From the cell containing the given text, extract its center point as (X, Y) coordinate. 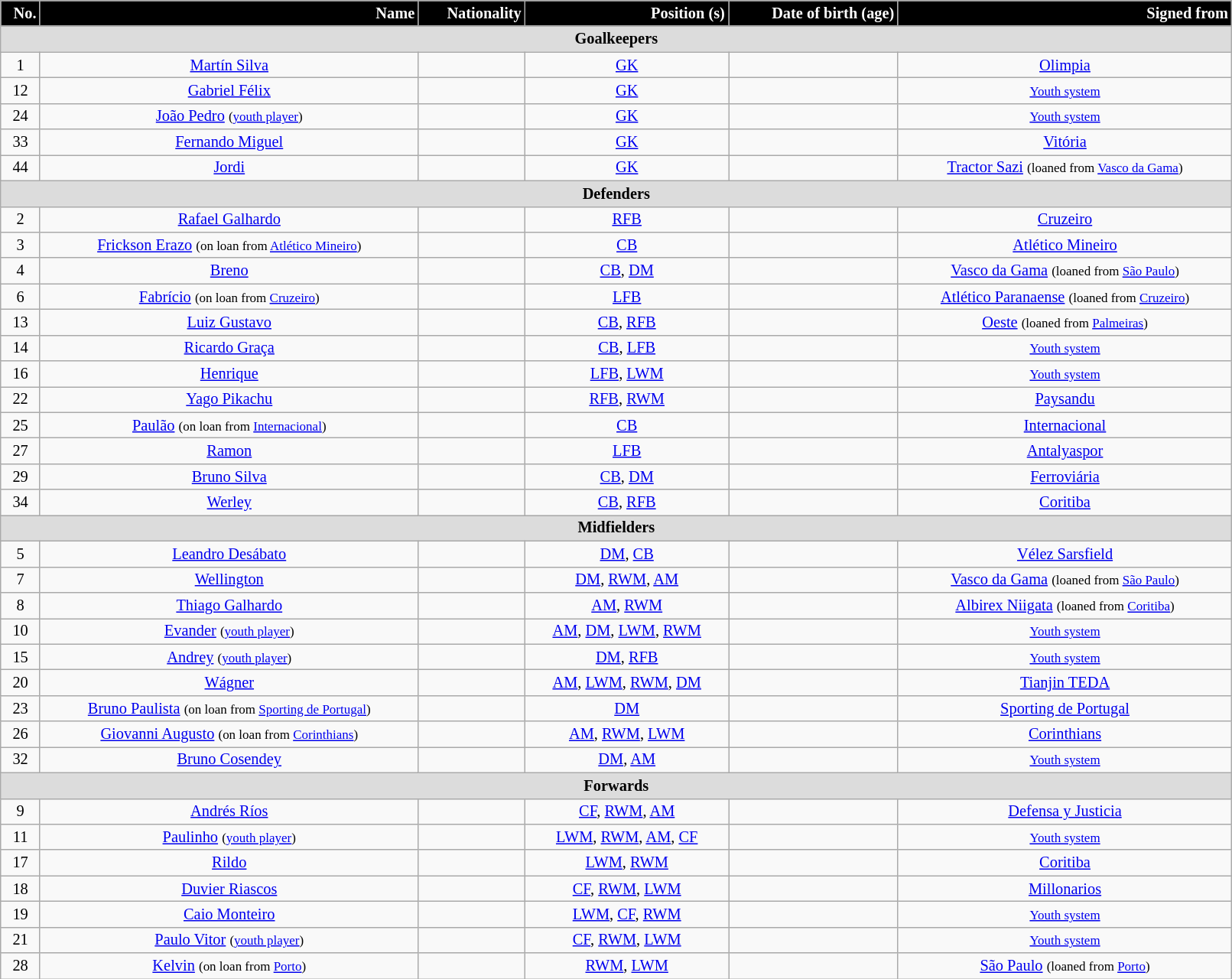
Luiz Gustavo (229, 322)
Paulo Vitor (youth player) (229, 940)
Vitória (1065, 142)
Internacional (1065, 425)
Albirex Niigata (loaned from Coritiba) (1065, 605)
15 (21, 657)
AM, DM, LWM, RWM (627, 631)
1 (21, 65)
LWM, CF, RWM (627, 914)
Martín Silva (229, 65)
19 (21, 914)
Ferroviária (1065, 476)
Ricardo Graça (229, 348)
Paulinho (youth player) (229, 837)
14 (21, 348)
Forwards (616, 785)
Cruzeiro (1065, 220)
28 (21, 966)
Andrey (youth player) (229, 657)
27 (21, 450)
7 (21, 580)
Werley (229, 503)
Millonarios (1065, 889)
22 (21, 399)
Gabriel Félix (229, 90)
18 (21, 889)
AM, RWM (627, 605)
Paysandu (1065, 399)
Kelvin (on loan from Porto) (229, 966)
João Pedro (youth player) (229, 116)
Wágner (229, 682)
Yago Pikachu (229, 399)
Corinthians (1065, 734)
Henrique (229, 374)
16 (21, 374)
33 (21, 142)
Position (s) (627, 13)
24 (21, 116)
DM, RWM, AM (627, 580)
Date of birth (age) (814, 13)
Signed from (1065, 13)
LWM, RWM (627, 863)
AM, RWM, LWM (627, 734)
8 (21, 605)
Vélez Sarsfield (1065, 554)
11 (21, 837)
DM (627, 708)
DM, AM (627, 759)
Atlético Paranaense (loaned from Cruzeiro) (1065, 297)
34 (21, 503)
Evander (youth player) (229, 631)
LWM, RWM, AM, CF (627, 837)
Jordi (229, 168)
44 (21, 168)
Bruno Paulista (on loan from Sporting de Portugal) (229, 708)
10 (21, 631)
2 (21, 220)
Nationality (472, 13)
25 (21, 425)
Fabrício (on loan from Cruzeiro) (229, 297)
Defenders (616, 194)
Ramon (229, 450)
Goalkeepers (616, 39)
RWM, LWM (627, 966)
Olimpia (1065, 65)
26 (21, 734)
4 (21, 271)
LFB, LWM (627, 374)
17 (21, 863)
Paulão (on loan from Internacional) (229, 425)
DM, RFB (627, 657)
RFB (627, 220)
DM, CB (627, 554)
Leandro Desábato (229, 554)
Defensa y Justicia (1065, 811)
Rildo (229, 863)
Andrés Ríos (229, 811)
6 (21, 297)
29 (21, 476)
Atlético Mineiro (1065, 245)
Tianjin TEDA (1065, 682)
3 (21, 245)
32 (21, 759)
5 (21, 554)
9 (21, 811)
Caio Monteiro (229, 914)
Antalyaspor (1065, 450)
Breno (229, 271)
13 (21, 322)
Wellington (229, 580)
12 (21, 90)
Oeste (loaned from Palmeiras) (1065, 322)
No. (21, 13)
Frickson Erazo (on loan from Atlético Mineiro) (229, 245)
Sporting de Portugal (1065, 708)
21 (21, 940)
Tractor Sazi (loaned from Vasco da Gama) (1065, 168)
23 (21, 708)
Duvier Riascos (229, 889)
CF, RWM, AM (627, 811)
RFB, RWM (627, 399)
Fernando Miguel (229, 142)
Giovanni Augusto (on loan from Corinthians) (229, 734)
Rafael Galhardo (229, 220)
Bruno Cosendey (229, 759)
Midfielders (616, 528)
CB, LFB (627, 348)
Name (229, 13)
São Paulo (loaned from Porto) (1065, 966)
20 (21, 682)
Thiago Galhardo (229, 605)
AM, LWM, RWM, DM (627, 682)
Bruno Silva (229, 476)
